Scan for the cell matching the given text and deliver its [x, y] coordinate at center. 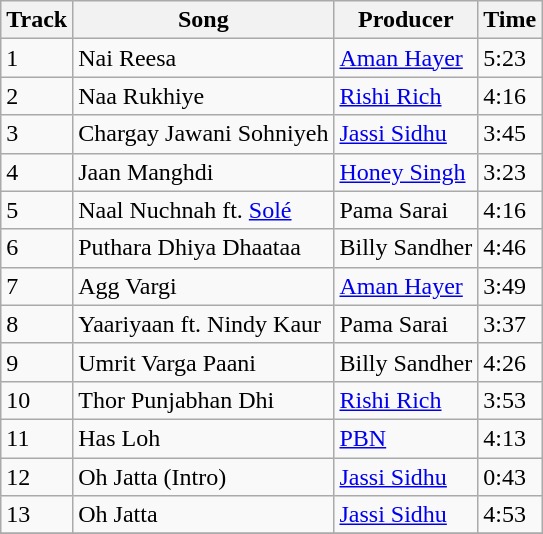
4 [37, 172]
2 [37, 96]
5 [37, 210]
3 [37, 134]
4:13 [510, 438]
0:43 [510, 477]
4:53 [510, 515]
9 [37, 362]
Producer [406, 20]
Oh Jatta (Intro) [204, 477]
3:49 [510, 286]
12 [37, 477]
Chargay Jawani Sohniyeh [204, 134]
Naa Rukhiye [204, 96]
10 [37, 400]
Naal Nuchnah ft. Solé [204, 210]
4:46 [510, 248]
5:23 [510, 58]
3:45 [510, 134]
6 [37, 248]
11 [37, 438]
Jaan Manghdi [204, 172]
Has Loh [204, 438]
7 [37, 286]
Agg Vargi [204, 286]
Umrit Varga Paani [204, 362]
Song [204, 20]
PBN [406, 438]
4:26 [510, 362]
Oh Jatta [204, 515]
1 [37, 58]
3:53 [510, 400]
Yaariyaan ft. Nindy Kaur [204, 324]
Puthara Dhiya Dhaataa [204, 248]
13 [37, 515]
Track [37, 20]
Thor Punjabhan Dhi [204, 400]
Time [510, 20]
3:23 [510, 172]
8 [37, 324]
3:37 [510, 324]
Nai Reesa [204, 58]
Honey Singh [406, 172]
